For the text-containing cell, return its midpoint in (X, Y) coordinate format. 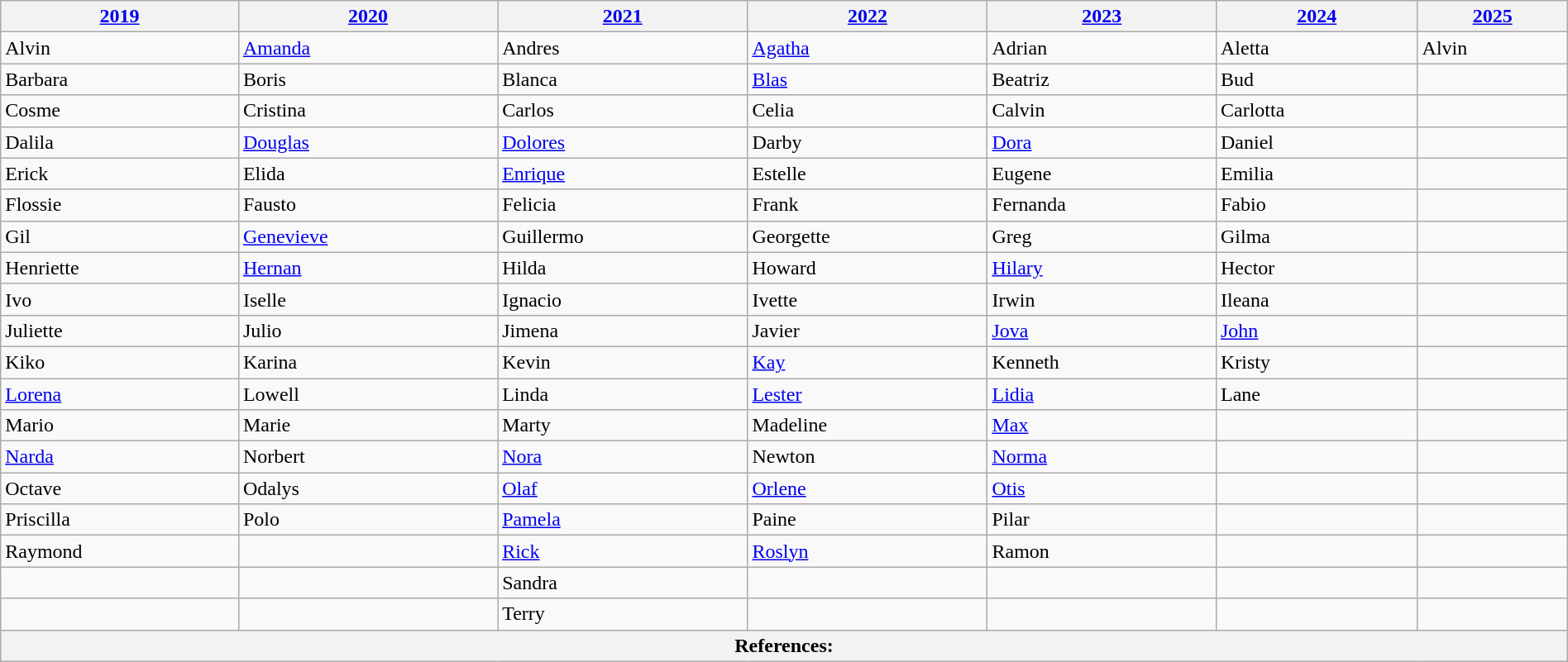
Gil (120, 236)
Estelle (868, 174)
Madeline (868, 426)
Max (1102, 426)
Otis (1102, 488)
Lowell (367, 394)
Lidia (1102, 394)
Kenneth (1102, 362)
Sandra (623, 583)
Darby (868, 142)
Adrian (1102, 48)
Emilia (1317, 174)
2024 (1317, 17)
2021 (623, 17)
Kay (868, 362)
Carlotta (1317, 111)
References: (784, 645)
Pamela (623, 520)
Carlos (623, 111)
Newton (868, 457)
Bud (1317, 79)
Mario (120, 426)
Irwin (1102, 299)
Kristy (1317, 362)
Roslyn (868, 551)
Julio (367, 331)
Kevin (623, 362)
Frank (868, 205)
Javier (868, 331)
Odalys (367, 488)
Marty (623, 426)
Juliette (120, 331)
2023 (1102, 17)
Dolores (623, 142)
Lorena (120, 394)
Octave (120, 488)
Polo (367, 520)
Ramon (1102, 551)
Henriette (120, 268)
Norma (1102, 457)
Georgette (868, 236)
Marie (367, 426)
Fernanda (1102, 205)
Cosme (120, 111)
Gilma (1317, 236)
Kiko (120, 362)
Jimena (623, 331)
Greg (1102, 236)
Hilary (1102, 268)
Hernan (367, 268)
Hilda (623, 268)
Paine (868, 520)
2022 (868, 17)
Ivette (868, 299)
John (1317, 331)
Enrique (623, 174)
Howard (868, 268)
Dora (1102, 142)
Boris (367, 79)
Erick (120, 174)
Felicia (623, 205)
Douglas (367, 142)
Flossie (120, 205)
Linda (623, 394)
Aletta (1317, 48)
Lane (1317, 394)
Iselle (367, 299)
Genevieve (367, 236)
Dalila (120, 142)
Ignacio (623, 299)
Orlene (868, 488)
Beatriz (1102, 79)
Terry (623, 614)
Jova (1102, 331)
Nora (623, 457)
Eugene (1102, 174)
Ivo (120, 299)
Cristina (367, 111)
Fausto (367, 205)
Blanca (623, 79)
Raymond (120, 551)
Barbara (120, 79)
2025 (1492, 17)
Celia (868, 111)
Ileana (1317, 299)
Fabio (1317, 205)
Norbert (367, 457)
Blas (868, 79)
Daniel (1317, 142)
Karina (367, 362)
2019 (120, 17)
Andres (623, 48)
Calvin (1102, 111)
Priscilla (120, 520)
Rick (623, 551)
Olaf (623, 488)
Amanda (367, 48)
Pilar (1102, 520)
Narda (120, 457)
Guillermo (623, 236)
Hector (1317, 268)
Elida (367, 174)
2020 (367, 17)
Lester (868, 394)
Agatha (868, 48)
